Scan for the cell matching the given text and deliver its (X, Y) coordinate at center. 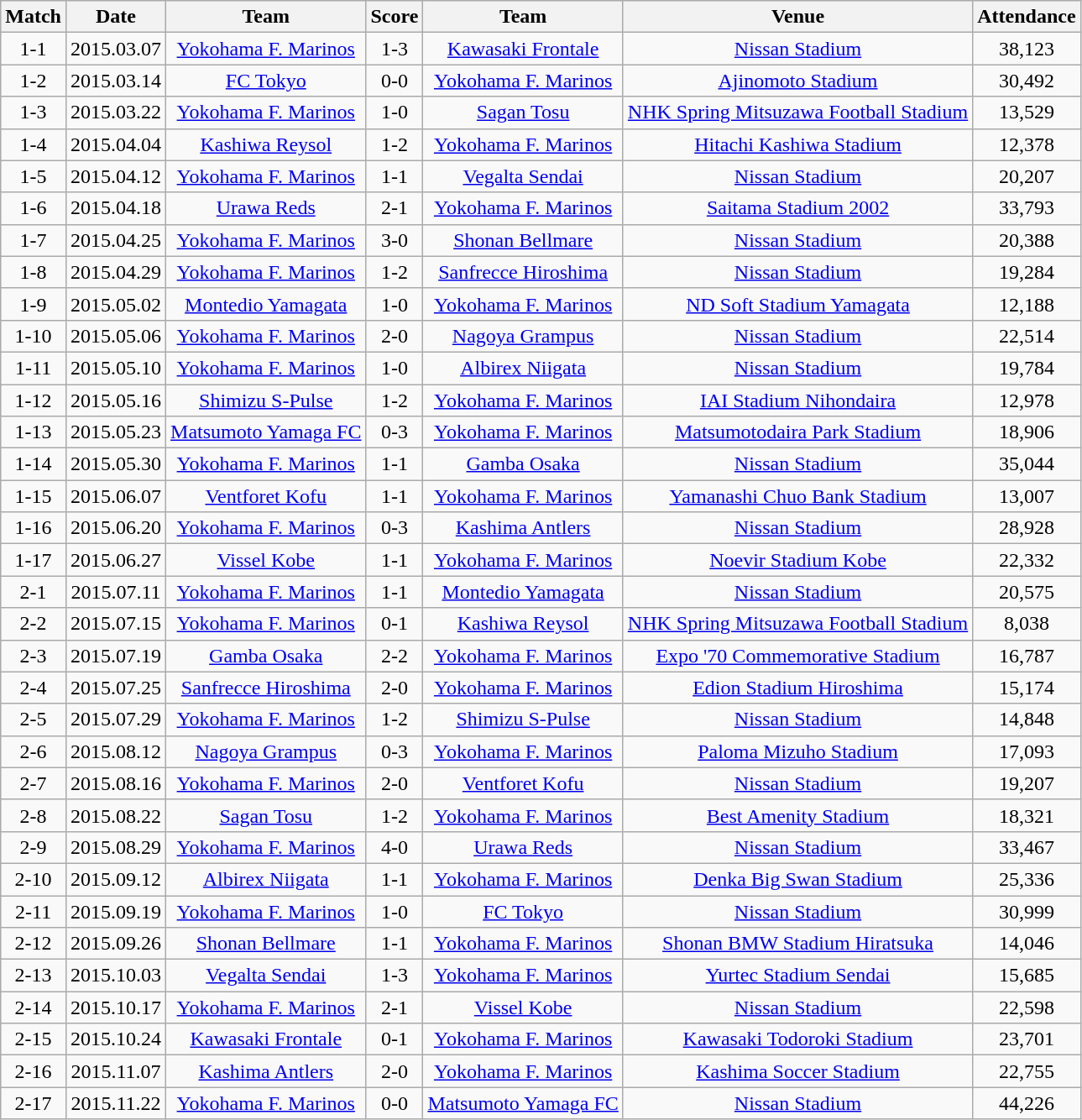
Matsumotodaira Park Stadium (797, 432)
20,388 (1027, 240)
4-0 (395, 847)
12,378 (1027, 144)
1-9 (34, 304)
Match (34, 17)
1-15 (34, 496)
2-6 (34, 751)
19,207 (1027, 783)
1-17 (34, 560)
2015.06.07 (116, 496)
2015.09.19 (116, 911)
2015.05.23 (116, 432)
2015.03.14 (116, 81)
12,188 (1027, 304)
Paloma Mizuho Stadium (797, 751)
2-16 (34, 1071)
2-3 (34, 656)
2-7 (34, 783)
25,336 (1027, 879)
13,007 (1027, 496)
1-11 (34, 368)
1-5 (34, 176)
Best Amenity Stadium (797, 815)
2-4 (34, 688)
16,787 (1027, 656)
2015.09.12 (116, 879)
Saitama Stadium 2002 (797, 208)
33,793 (1027, 208)
2015.10.24 (116, 1039)
2015.06.27 (116, 560)
12,978 (1027, 400)
38,123 (1027, 49)
17,093 (1027, 751)
ND Soft Stadium Yamagata (797, 304)
22,598 (1027, 1007)
2015.09.26 (116, 944)
2-15 (34, 1039)
20,207 (1027, 176)
2015.05.06 (116, 336)
2015.07.25 (116, 688)
35,044 (1027, 464)
2015.08.22 (116, 815)
28,928 (1027, 528)
Kashima Soccer Stadium (797, 1071)
30,999 (1027, 911)
22,755 (1027, 1071)
2015.04.18 (116, 208)
Score (395, 17)
1-8 (34, 272)
1-13 (34, 432)
2015.05.02 (116, 304)
2015.07.15 (116, 624)
2-12 (34, 944)
2-8 (34, 815)
3-0 (395, 240)
2015.11.22 (116, 1103)
13,529 (1027, 113)
Venue (797, 17)
14,848 (1027, 720)
2015.03.22 (116, 113)
Edion Stadium Hiroshima (797, 688)
1-4 (34, 144)
2015.04.12 (116, 176)
2015.03.07 (116, 49)
Ajinomoto Stadium (797, 81)
1-7 (34, 240)
2015.08.16 (116, 783)
1-12 (34, 400)
1-14 (34, 464)
Kawasaki Todoroki Stadium (797, 1039)
2015.04.25 (116, 240)
2015.08.12 (116, 751)
15,685 (1027, 976)
1-16 (34, 528)
2015.10.17 (116, 1007)
2015.07.29 (116, 720)
19,284 (1027, 272)
30,492 (1027, 81)
2015.05.30 (116, 464)
2015.04.04 (116, 144)
2015.11.07 (116, 1071)
2-10 (34, 879)
2-9 (34, 847)
2-14 (34, 1007)
15,174 (1027, 688)
2-17 (34, 1103)
2-5 (34, 720)
Expo '70 Commemorative Stadium (797, 656)
2015.07.11 (116, 592)
44,226 (1027, 1103)
2015.05.16 (116, 400)
2-11 (34, 911)
22,332 (1027, 560)
Noevir Stadium Kobe (797, 560)
20,575 (1027, 592)
1-6 (34, 208)
2-13 (34, 976)
IAI Stadium Nihondaira (797, 400)
19,784 (1027, 368)
Denka Big Swan Stadium (797, 879)
Yurtec Stadium Sendai (797, 976)
2015.06.20 (116, 528)
1-10 (34, 336)
Shonan BMW Stadium Hiratsuka (797, 944)
2015.05.10 (116, 368)
Date (116, 17)
2015.10.03 (116, 976)
18,906 (1027, 432)
Hitachi Kashiwa Stadium (797, 144)
23,701 (1027, 1039)
18,321 (1027, 815)
2015.04.29 (116, 272)
14,046 (1027, 944)
Yamanashi Chuo Bank Stadium (797, 496)
22,514 (1027, 336)
8,038 (1027, 624)
Attendance (1027, 17)
2015.07.19 (116, 656)
33,467 (1027, 847)
2015.08.29 (116, 847)
